Extract the [X, Y] coordinate from the center of the cell holding the provided text.  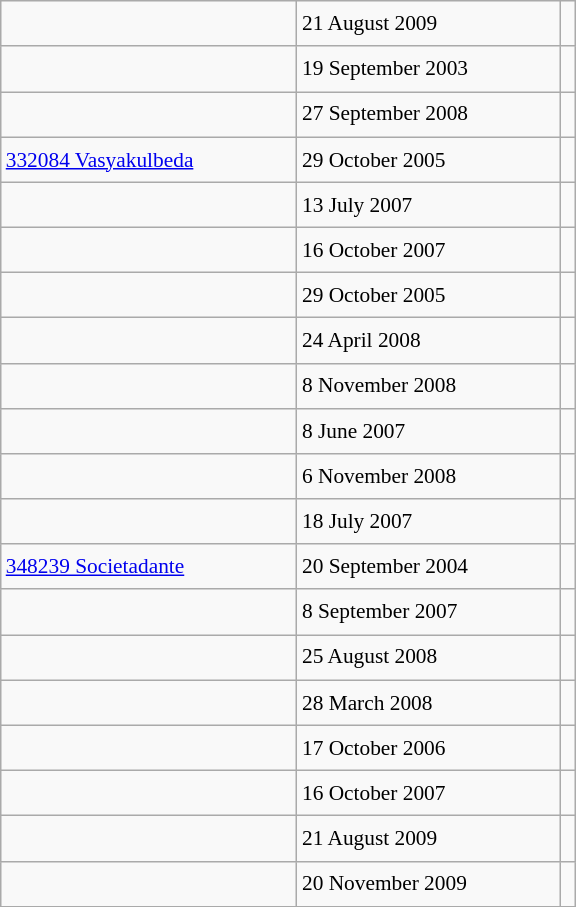
8 November 2008 [429, 386]
8 June 2007 [429, 430]
13 July 2007 [429, 204]
28 March 2008 [429, 702]
27 September 2008 [429, 114]
6 November 2008 [429, 476]
20 September 2004 [429, 566]
348239 Societadante [149, 566]
8 September 2007 [429, 612]
17 October 2006 [429, 748]
24 April 2008 [429, 340]
19 September 2003 [429, 68]
20 November 2009 [429, 884]
25 August 2008 [429, 658]
18 July 2007 [429, 522]
332084 Vasyakulbeda [149, 160]
